Extract the (X, Y) coordinate from the center of the cell holding the provided text.  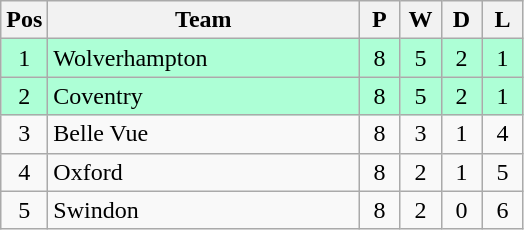
Pos (24, 20)
Belle Vue (204, 134)
P (380, 20)
D (462, 20)
Wolverhampton (204, 58)
0 (462, 210)
Coventry (204, 96)
Oxford (204, 172)
6 (502, 210)
L (502, 20)
Swindon (204, 210)
Team (204, 20)
W (420, 20)
